Locate the cell with the specified text and output its (X, Y) center coordinate. 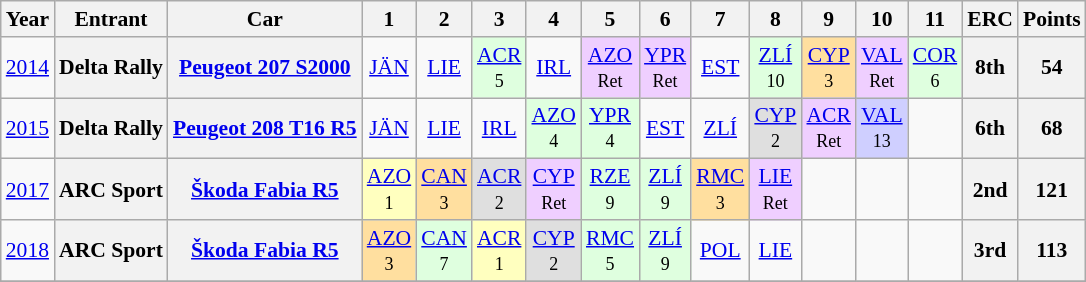
RZE9 (610, 190)
CYPRet (553, 190)
ACR2 (500, 190)
3 (500, 19)
AZORet (610, 68)
2014 (28, 68)
ERC (990, 19)
YPR4 (610, 128)
8 (775, 19)
2nd (990, 190)
68 (1052, 128)
3rd (990, 250)
AZO1 (389, 190)
POL (720, 250)
RMC3 (720, 190)
2017 (28, 190)
LIERet (775, 190)
113 (1052, 250)
6 (665, 19)
2018 (28, 250)
54 (1052, 68)
Car (265, 19)
ACR1 (500, 250)
5 (610, 19)
AZO4 (553, 128)
9 (828, 19)
RMC5 (610, 250)
Entrant (111, 19)
1 (389, 19)
ZLÍ10 (775, 68)
Peugeot 207 S2000 (265, 68)
AZO3 (389, 250)
VALRet (882, 68)
CAN7 (444, 250)
Peugeot 208 T16 R5 (265, 128)
CAN3 (444, 190)
2015 (28, 128)
VAL13 (882, 128)
CYP3 (828, 68)
ACRRet (828, 128)
6th (990, 128)
121 (1052, 190)
11 (936, 19)
COR6 (936, 68)
10 (882, 19)
ZLÍ (720, 128)
8th (990, 68)
Year (28, 19)
4 (553, 19)
7 (720, 19)
YPRRet (665, 68)
ACR5 (500, 68)
Points (1052, 19)
2 (444, 19)
